Return the [x, y] coordinate for the center point of the cell that contains the specified text.  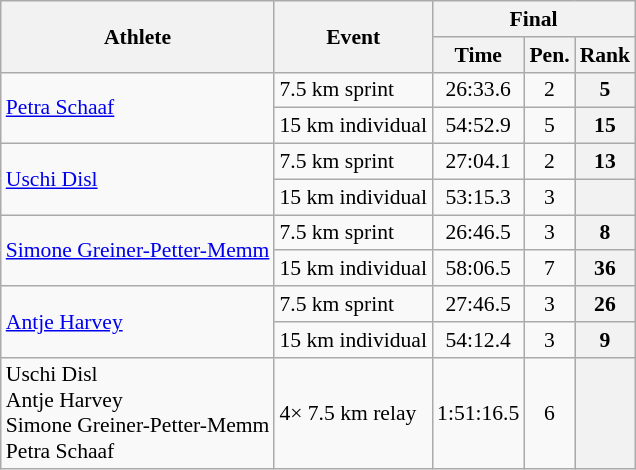
Athlete [138, 36]
Rank [606, 55]
9 [606, 340]
54:12.4 [478, 340]
58:06.5 [478, 269]
Uschi Disl [138, 180]
53:15.3 [478, 197]
7 [549, 269]
54:52.9 [478, 126]
Time [478, 55]
6 [549, 413]
27:04.1 [478, 162]
Simone Greiner-Petter-Memm [138, 250]
13 [606, 162]
15 [606, 126]
Uschi DislAntje HarveySimone Greiner-Petter-MemmPetra Schaaf [138, 413]
27:46.5 [478, 304]
Final [534, 19]
36 [606, 269]
Event [353, 36]
1:51:16.5 [478, 413]
4× 7.5 km relay [353, 413]
26 [606, 304]
Petra Schaaf [138, 108]
26:33.6 [478, 90]
Pen. [549, 55]
8 [606, 233]
Antje Harvey [138, 322]
26:46.5 [478, 233]
